Detect which cell encompasses the target text, then output its (x, y) center coordinate. 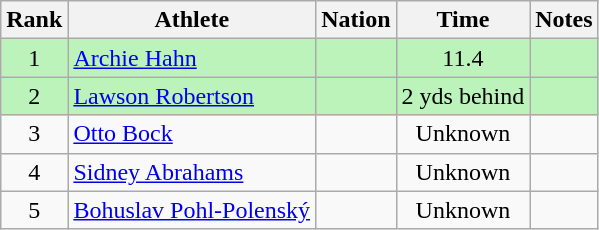
5 (34, 210)
Athlete (192, 20)
Bohuslav Pohl-Polenský (192, 210)
Notes (564, 20)
1 (34, 58)
Lawson Robertson (192, 96)
Rank (34, 20)
Nation (356, 20)
Time (463, 20)
4 (34, 172)
Archie Hahn (192, 58)
2 yds behind (463, 96)
11.4 (463, 58)
Sidney Abrahams (192, 172)
2 (34, 96)
3 (34, 134)
Otto Bock (192, 134)
